For the text-containing cell, return its midpoint in (x, y) coordinate format. 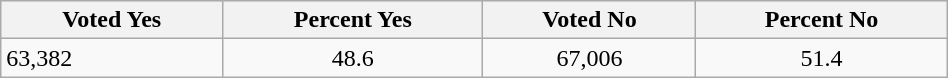
51.4 (822, 58)
Voted Yes (112, 20)
67,006 (590, 58)
48.6 (353, 58)
Percent Yes (353, 20)
Voted No (590, 20)
63,382 (112, 58)
Percent No (822, 20)
